Determine the [X, Y] coordinate at the center of the cell enclosing the given text.  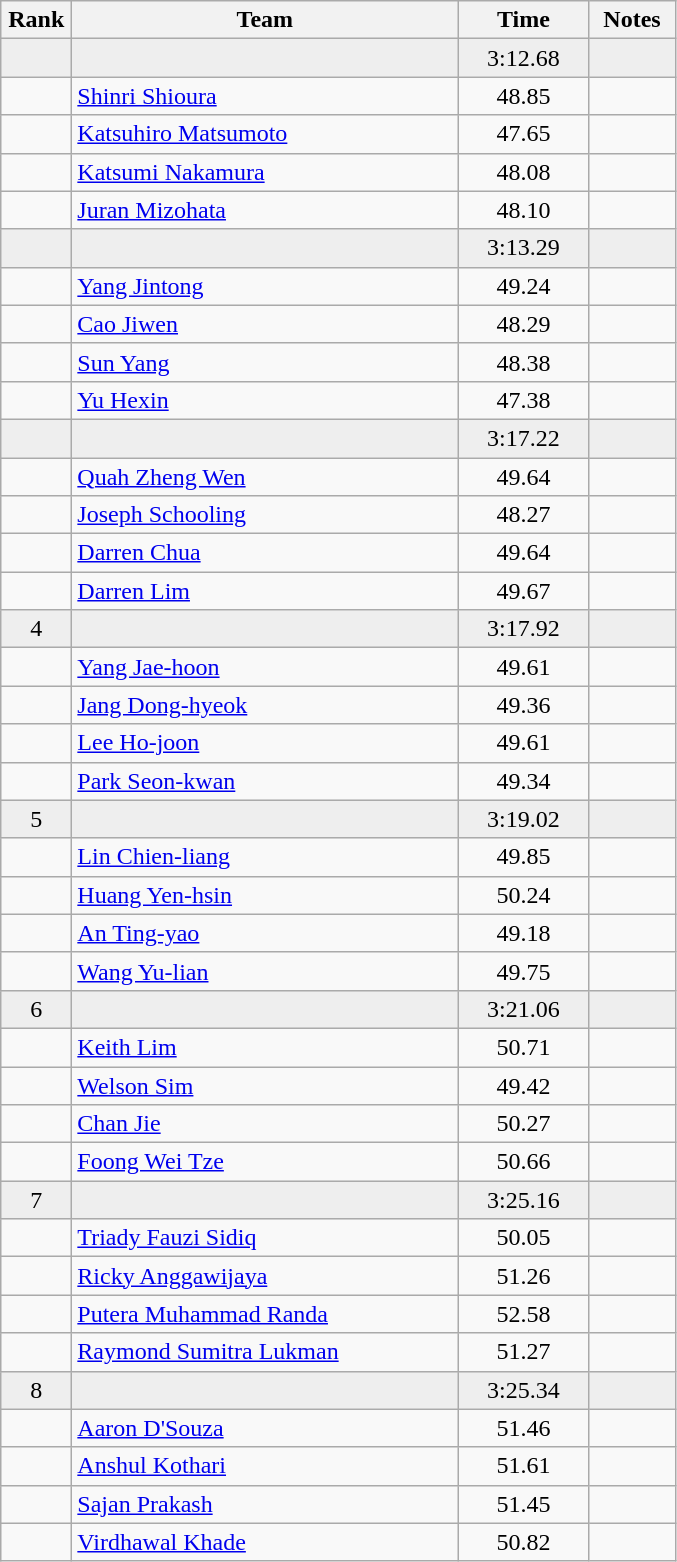
50.05 [524, 1238]
Park Seon-kwan [265, 781]
Huang Yen-hsin [265, 895]
6 [36, 1009]
3:21.06 [524, 1009]
51.46 [524, 1428]
Jang Dong-hyeok [265, 705]
51.26 [524, 1276]
7 [36, 1200]
Darren Chua [265, 553]
Darren Lim [265, 591]
Katsuhiro Matsumoto [265, 134]
Sun Yang [265, 362]
49.24 [524, 286]
Putera Muhammad Randa [265, 1314]
Rank [36, 20]
Juran Mizohata [265, 210]
Time [524, 20]
Shinri Shioura [265, 96]
47.38 [524, 400]
48.38 [524, 362]
3:19.02 [524, 819]
3:12.68 [524, 58]
Yang Jintong [265, 286]
3:13.29 [524, 248]
49.18 [524, 933]
48.27 [524, 515]
50.71 [524, 1047]
48.29 [524, 324]
Triady Fauzi Sidiq [265, 1238]
Anshul Kothari [265, 1466]
Quah Zheng Wen [265, 477]
Joseph Schooling [265, 515]
3:17.92 [524, 629]
51.61 [524, 1466]
An Ting-yao [265, 933]
Chan Jie [265, 1124]
48.10 [524, 210]
Katsumi Nakamura [265, 172]
Yu Hexin [265, 400]
49.85 [524, 857]
3:17.22 [524, 438]
50.27 [524, 1124]
Yang Jae-hoon [265, 667]
8 [36, 1390]
Lee Ho-joon [265, 743]
49.42 [524, 1085]
49.34 [524, 781]
Cao Jiwen [265, 324]
4 [36, 629]
Aaron D'Souza [265, 1428]
Welson Sim [265, 1085]
51.27 [524, 1352]
3:25.34 [524, 1390]
50.24 [524, 895]
51.45 [524, 1504]
Wang Yu-lian [265, 971]
49.75 [524, 971]
48.85 [524, 96]
48.08 [524, 172]
5 [36, 819]
50.66 [524, 1162]
Notes [632, 20]
47.65 [524, 134]
Raymond Sumitra Lukman [265, 1352]
Ricky Anggawijaya [265, 1276]
Virdhawal Khade [265, 1542]
Lin Chien-liang [265, 857]
Keith Lim [265, 1047]
52.58 [524, 1314]
Foong Wei Tze [265, 1162]
Sajan Prakash [265, 1504]
49.67 [524, 591]
3:25.16 [524, 1200]
Team [265, 20]
50.82 [524, 1542]
49.36 [524, 705]
